Identify which cell holds the provided text, then report its [X, Y] central coordinate. 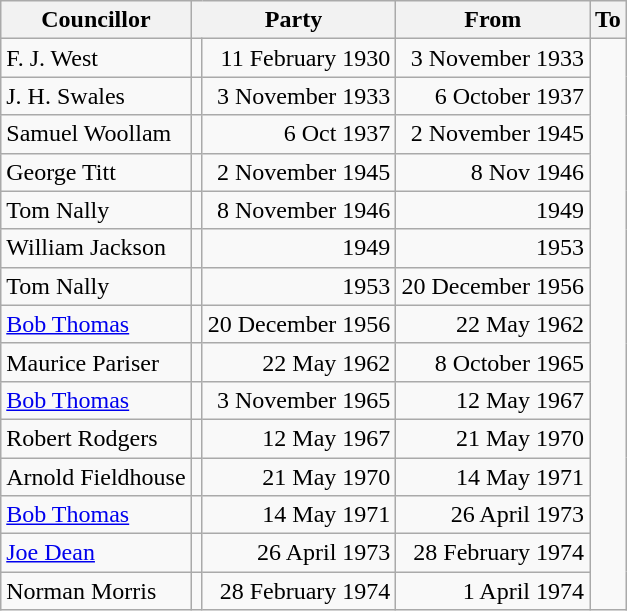
11 February 1930 [299, 58]
F. J. West [96, 58]
1 April 1974 [493, 591]
6 Oct 1937 [299, 134]
Robert Rodgers [96, 438]
Arnold Fieldhouse [96, 477]
Maurice Pariser [96, 362]
8 November 1946 [299, 210]
J. H. Swales [96, 96]
To [608, 20]
6 October 1937 [493, 96]
8 Nov 1946 [493, 172]
Councillor [96, 20]
Norman Morris [96, 591]
8 October 1965 [493, 362]
William Jackson [96, 248]
Party [294, 20]
From [493, 20]
Joe Dean [96, 553]
Samuel Woollam [96, 134]
3 November 1965 [299, 400]
George Titt [96, 172]
